Extract the (x, y) coordinate from the center of the cell holding the provided text.  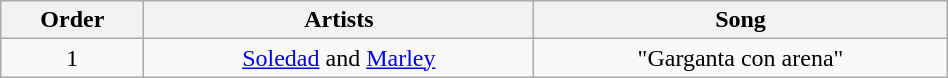
1 (72, 58)
Soledad and Marley (339, 58)
Song (741, 20)
Artists (339, 20)
"Garganta con arena" (741, 58)
Order (72, 20)
